For the text-containing cell, return its midpoint in (x, y) coordinate format. 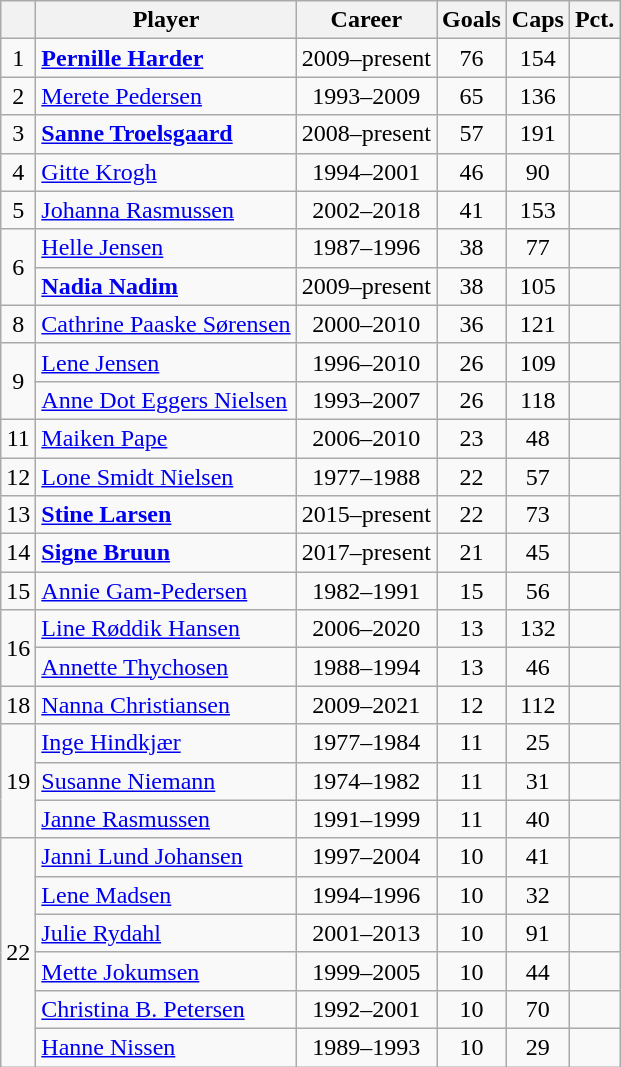
1 (18, 58)
Pct. (594, 20)
21 (472, 553)
1991–1999 (366, 819)
70 (538, 1009)
9 (18, 381)
Signe Bruun (166, 553)
1994–1996 (366, 895)
2006–2020 (366, 629)
Cathrine Paaske Sørensen (166, 324)
Julie Rydahl (166, 933)
25 (538, 743)
1993–2009 (366, 96)
76 (472, 58)
2 (18, 96)
121 (538, 324)
Lone Smidt Nielsen (166, 477)
Johanna Rasmussen (166, 210)
Caps (538, 20)
3 (18, 134)
90 (538, 172)
1989–1993 (366, 1047)
136 (538, 96)
Line Røddik Hansen (166, 629)
1994–2001 (366, 172)
48 (538, 438)
56 (538, 591)
2000–2010 (366, 324)
Sanne Troelsgaard (166, 134)
31 (538, 781)
1992–2001 (366, 1009)
1974–1982 (366, 781)
2009–2021 (366, 705)
19 (18, 781)
2001–2013 (366, 933)
Anne Dot Eggers Nielsen (166, 400)
32 (538, 895)
Helle Jensen (166, 248)
1988–1994 (366, 667)
Lene Jensen (166, 362)
77 (538, 248)
1977–1988 (366, 477)
2002–2018 (366, 210)
Annette Thychosen (166, 667)
44 (538, 971)
Janne Rasmussen (166, 819)
14 (18, 553)
1999–2005 (366, 971)
1993–2007 (366, 400)
Annie Gam-Pedersen (166, 591)
Goals (472, 20)
Nadia Nadim (166, 286)
45 (538, 553)
Maiken Pape (166, 438)
Hanne Nissen (166, 1047)
2015–present (366, 515)
153 (538, 210)
Inge Hindkjær (166, 743)
Christina B. Petersen (166, 1009)
Nanna Christiansen (166, 705)
23 (472, 438)
29 (538, 1047)
Merete Pedersen (166, 96)
1977–1984 (366, 743)
91 (538, 933)
191 (538, 134)
65 (472, 96)
73 (538, 515)
16 (18, 648)
1997–2004 (366, 857)
2008–present (366, 134)
Susanne Niemann (166, 781)
Pernille Harder (166, 58)
40 (538, 819)
1996–2010 (366, 362)
Stine Larsen (166, 515)
36 (472, 324)
109 (538, 362)
Player (166, 20)
105 (538, 286)
Lene Madsen (166, 895)
4 (18, 172)
Gitte Krogh (166, 172)
154 (538, 58)
118 (538, 400)
Mette Jokumsen (166, 971)
Janni Lund Johansen (166, 857)
8 (18, 324)
1987–1996 (366, 248)
2017–present (366, 553)
18 (18, 705)
6 (18, 267)
132 (538, 629)
112 (538, 705)
5 (18, 210)
2006–2010 (366, 438)
Career (366, 20)
1982–1991 (366, 591)
